Extract the (x, y) coordinate from the center of the cell holding the provided text.  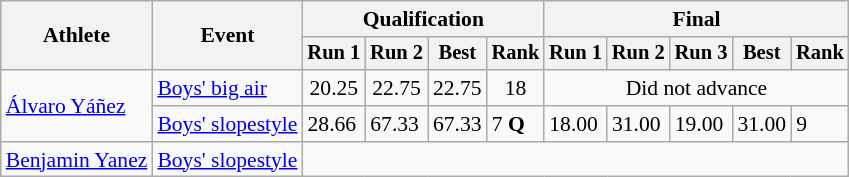
18.00 (576, 124)
Athlete (77, 36)
Final (696, 19)
Boys' big air (227, 88)
28.66 (334, 124)
19.00 (702, 124)
18 (516, 88)
9 (820, 124)
20.25 (334, 88)
Event (227, 36)
Qualification (424, 19)
7 Q (516, 124)
Did not advance (696, 88)
Run 3 (702, 54)
Álvaro Yáñez (77, 106)
Boys' slopestyle (227, 124)
